Locate the cell with the specified text and output its [X, Y] center coordinate. 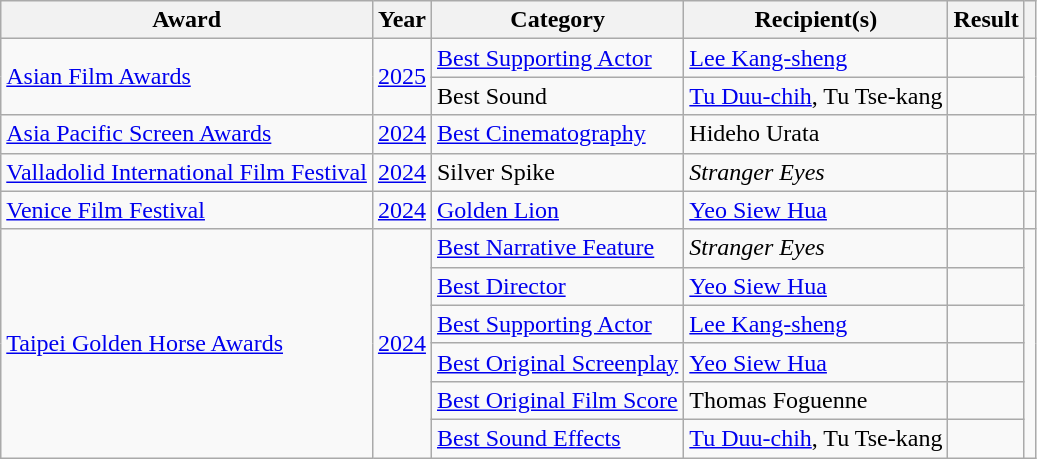
Valladolid International Film Festival [187, 172]
2025 [402, 77]
Hideho Urata [816, 134]
Recipient(s) [816, 20]
Asia Pacific Screen Awards [187, 134]
Best Narrative Feature [557, 248]
Asian Film Awards [187, 77]
Award [187, 20]
Best Original Screenplay [557, 362]
Best Sound [557, 96]
Venice Film Festival [187, 210]
Year [402, 20]
Best Director [557, 286]
Silver Spike [557, 172]
Golden Lion [557, 210]
Best Cinematography [557, 134]
Result [986, 20]
Best Sound Effects [557, 438]
Taipei Golden Horse Awards [187, 343]
Best Original Film Score [557, 400]
Thomas Foguenne [816, 400]
Category [557, 20]
